Search for the cell housing the specified text and yield its (x, y) center coordinate. 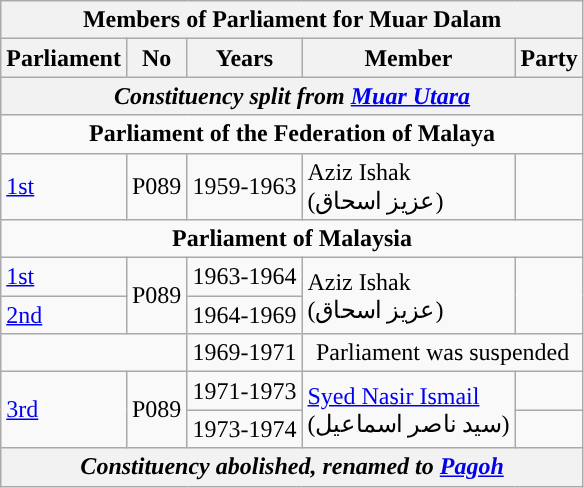
No (156, 58)
Constituency split from Muar Utara (292, 96)
1963-1964 (244, 277)
Members of Parliament for Muar Dalam (292, 20)
Member (408, 58)
Years (244, 58)
Syed Nasir Ismail (سيد ناصر اسماعيل) (408, 410)
3rd (64, 410)
Parliament (64, 58)
1964-1969 (244, 315)
Constituency abolished, renamed to Pagoh (292, 467)
1959-1963 (244, 186)
2nd (64, 315)
Parliament was suspended (442, 353)
Parliament of Malaysia (292, 239)
Parliament of the Federation of Malaya (292, 134)
1969-1971 (244, 353)
1973-1974 (244, 429)
1971-1973 (244, 391)
Party (549, 58)
